Locate the cell with the specified text and output its [X, Y] center coordinate. 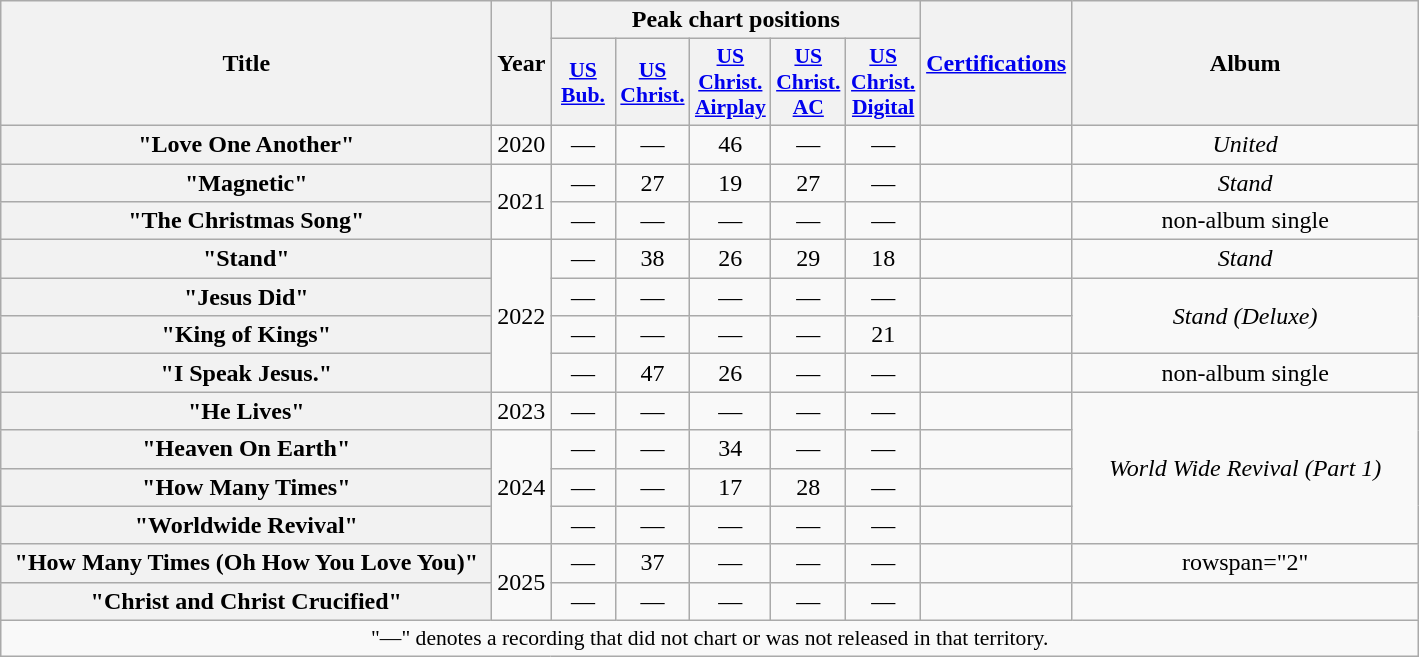
37 [652, 563]
18 [884, 259]
46 [730, 144]
Year [522, 64]
28 [808, 487]
Title [246, 64]
"Love One Another" [246, 144]
Stand (Deluxe) [1246, 316]
"How Many Times (Oh How You Love You)" [246, 563]
rowspan="2" [1246, 563]
38 [652, 259]
"He Lives" [246, 411]
USChrist. AC [808, 82]
"Worldwide Revival" [246, 525]
34 [730, 449]
USChrist. [652, 82]
Peak chart positions [736, 20]
United [1246, 144]
17 [730, 487]
Album [1246, 64]
2024 [522, 487]
"Magnetic" [246, 183]
"—" denotes a recording that did not chart or was not released in that territory. [710, 638]
Certifications [996, 64]
2023 [522, 411]
19 [730, 183]
"Jesus Did" [246, 297]
"How Many Times" [246, 487]
"I Speak Jesus." [246, 373]
2020 [522, 144]
"Heaven On Earth" [246, 449]
2022 [522, 316]
"Christ and Christ Crucified" [246, 601]
47 [652, 373]
World Wide Revival (Part 1) [1246, 468]
2021 [522, 202]
2025 [522, 582]
"King of Kings" [246, 335]
"The Christmas Song" [246, 221]
USChrist.Digital [884, 82]
US Bub. [583, 82]
USChrist.Airplay [730, 82]
21 [884, 335]
29 [808, 259]
"Stand" [246, 259]
